Detect which cell encompasses the target text, then output its (X, Y) center coordinate. 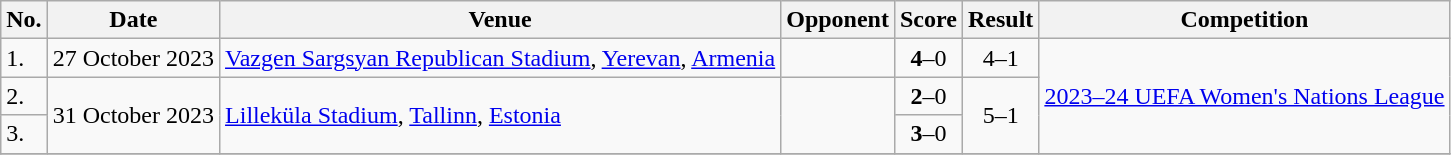
Opponent (838, 20)
3. (24, 134)
Vazgen Sargsyan Republican Stadium, Yerevan, Armenia (500, 58)
1. (24, 58)
3–0 (928, 134)
31 October 2023 (133, 115)
Score (928, 20)
Venue (500, 20)
Lilleküla Stadium, Tallinn, Estonia (500, 115)
2023–24 UEFA Women's Nations League (1244, 96)
2. (24, 96)
5–1 (1000, 115)
Date (133, 20)
2–0 (928, 96)
4–0 (928, 58)
Competition (1244, 20)
4–1 (1000, 58)
No. (24, 20)
Result (1000, 20)
27 October 2023 (133, 58)
